Return the [x, y] coordinate for the center point of the cell that contains the specified text.  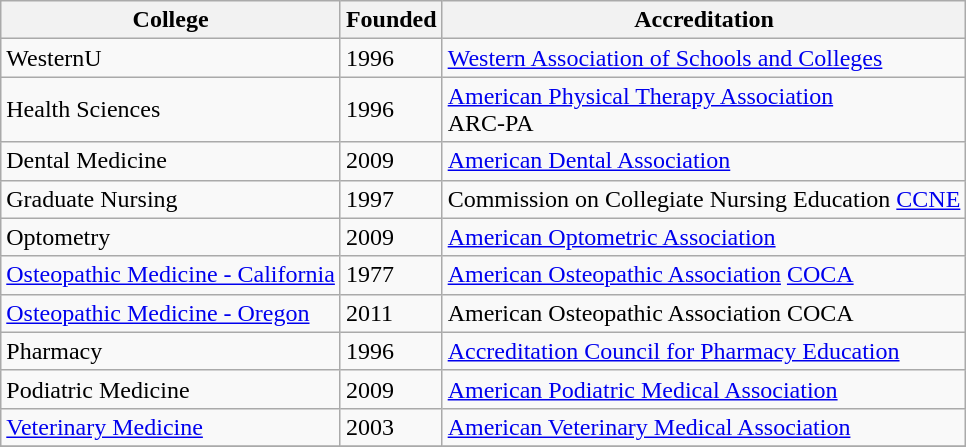
American Physical Therapy Association ARC-PA [704, 110]
Health Sciences [171, 110]
Podiatric Medicine [171, 389]
Accreditation Council for Pharmacy Education [704, 351]
Veterinary Medicine [171, 427]
Osteopathic Medicine - California [171, 275]
Pharmacy [171, 351]
American Dental Association [704, 161]
1977 [391, 275]
College [171, 20]
2011 [391, 313]
2003 [391, 427]
1997 [391, 199]
Dental Medicine [171, 161]
American Optometric Association [704, 237]
WesternU [171, 58]
Western Association of Schools and Colleges [704, 58]
Accreditation [704, 20]
Optometry [171, 237]
Graduate Nursing [171, 199]
Osteopathic Medicine - Oregon [171, 313]
American Veterinary Medical Association [704, 427]
Founded [391, 20]
American Podiatric Medical Association [704, 389]
Commission on Collegiate Nursing Education CCNE [704, 199]
